Pinpoint the cell where the given text exists, returning its [x, y] midpoint coordinate. 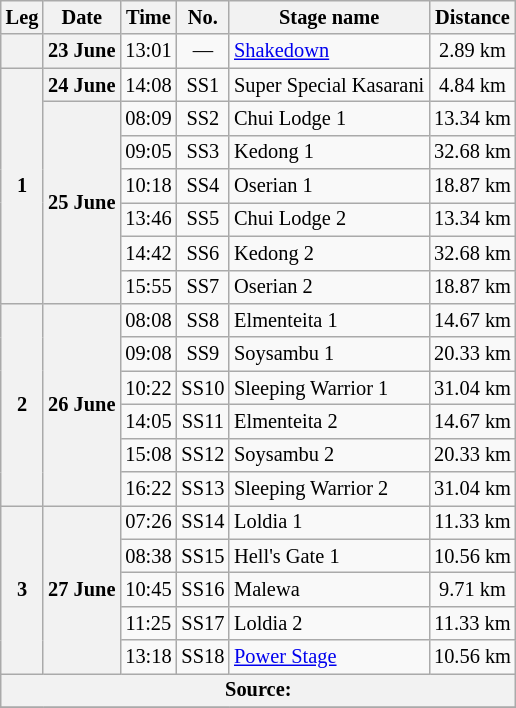
10:45 [148, 589]
09:05 [148, 152]
13:46 [148, 219]
1 [22, 186]
13:01 [148, 51]
Shakedown [329, 51]
SS5 [202, 219]
SS7 [202, 287]
23 June [82, 51]
15:55 [148, 287]
Source: [258, 690]
14:05 [148, 421]
SS14 [202, 522]
14:08 [148, 85]
Elmenteita 1 [329, 320]
08:38 [148, 556]
10:22 [148, 388]
24 June [82, 85]
4.84 km [472, 85]
Sleeping Warrior 2 [329, 489]
SS8 [202, 320]
Oserian 2 [329, 287]
2.89 km [472, 51]
Loldia 1 [329, 522]
Soysambu 2 [329, 455]
SS9 [202, 354]
07:26 [148, 522]
11:25 [148, 623]
Loldia 2 [329, 623]
Sleeping Warrior 1 [329, 388]
Chui Lodge 1 [329, 118]
Elmenteita 2 [329, 421]
SS11 [202, 421]
26 June [82, 404]
9.71 km [472, 589]
SS18 [202, 657]
Soysambu 1 [329, 354]
SS2 [202, 118]
SS6 [202, 253]
SS16 [202, 589]
2 [22, 404]
Distance [472, 17]
25 June [82, 202]
3 [22, 589]
Kedong 1 [329, 152]
15:08 [148, 455]
Chui Lodge 2 [329, 219]
09:08 [148, 354]
SS13 [202, 489]
SS17 [202, 623]
08:09 [148, 118]
SS15 [202, 556]
13:18 [148, 657]
Power Stage [329, 657]
No. [202, 17]
Malewa [329, 589]
16:22 [148, 489]
SS1 [202, 85]
Time [148, 17]
Leg [22, 17]
— [202, 51]
14:42 [148, 253]
Oserian 1 [329, 186]
SS3 [202, 152]
27 June [82, 589]
Kedong 2 [329, 253]
SS4 [202, 186]
Date [82, 17]
SS10 [202, 388]
08:08 [148, 320]
Super Special Kasarani [329, 85]
SS12 [202, 455]
10:18 [148, 186]
Stage name [329, 17]
Hell's Gate 1 [329, 556]
